Detect which cell encompasses the target text, then output its (X, Y) center coordinate. 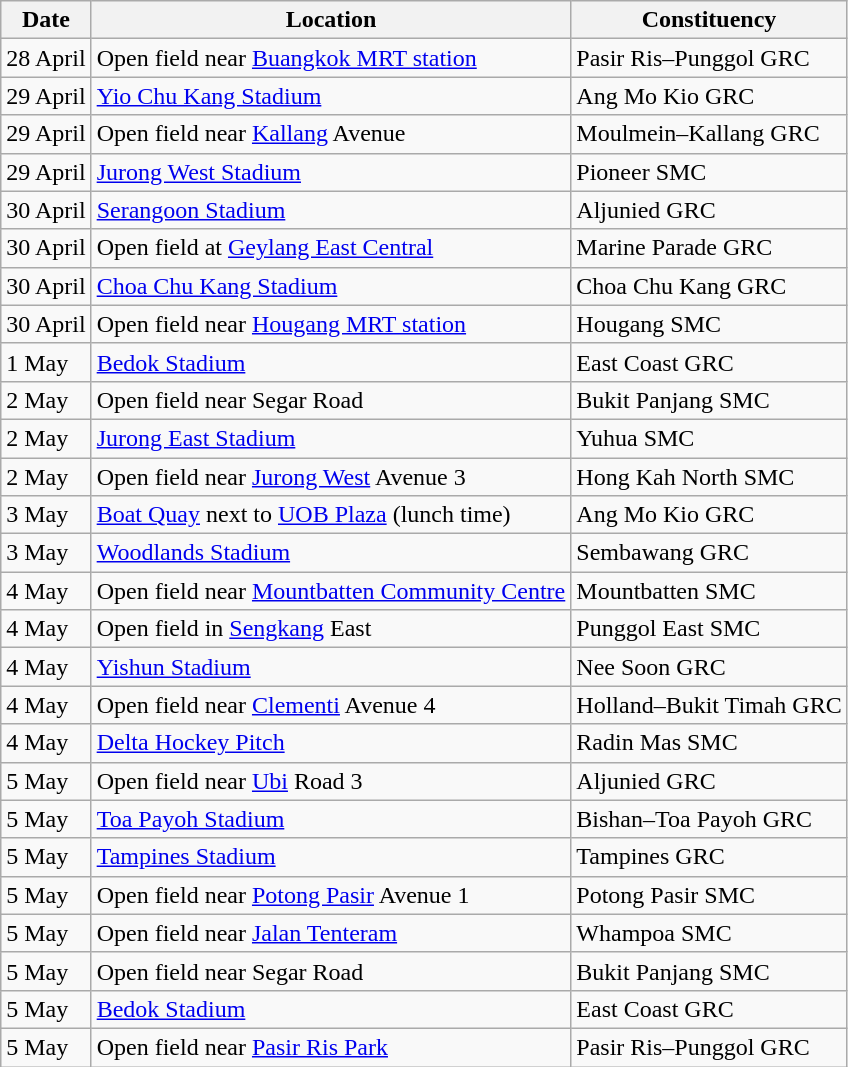
Pioneer SMC (709, 172)
Boat Quay next to UOB Plaza (lunch time) (331, 515)
Choa Chu Kang Stadium (331, 286)
Jurong East Stadium (331, 438)
Open field near Buangkok MRT station (331, 58)
Woodlands Stadium (331, 553)
Tampines GRC (709, 857)
Open field near Clementi Avenue 4 (331, 705)
Serangoon Stadium (331, 210)
Open field in Sengkang East (331, 629)
Hong Kah North SMC (709, 477)
Open field near Pasir Ris Park (331, 1047)
Radin Mas SMC (709, 743)
Open field near Ubi Road 3 (331, 781)
Nee Soon GRC (709, 667)
1 May (46, 362)
28 April (46, 58)
Open field near Mountbatten Community Centre (331, 591)
Choa Chu Kang GRC (709, 286)
Tampines Stadium (331, 857)
Location (331, 20)
Holland–Bukit Timah GRC (709, 705)
Mountbatten SMC (709, 591)
Open field near Kallang Avenue (331, 134)
Yio Chu Kang Stadium (331, 96)
Open field at Geylang East Central (331, 248)
Open field near Potong Pasir Avenue 1 (331, 895)
Hougang SMC (709, 324)
Toa Payoh Stadium (331, 819)
Moulmein–Kallang GRC (709, 134)
Open field near Jurong West Avenue 3 (331, 477)
Yuhua SMC (709, 438)
Punggol East SMC (709, 629)
Sembawang GRC (709, 553)
Yishun Stadium (331, 667)
Potong Pasir SMC (709, 895)
Whampoa SMC (709, 933)
Constituency (709, 20)
Marine Parade GRC (709, 248)
Jurong West Stadium (331, 172)
Delta Hockey Pitch (331, 743)
Date (46, 20)
Open field near Hougang MRT station (331, 324)
Open field near Jalan Tenteram (331, 933)
Bishan–Toa Payoh GRC (709, 819)
